Locate the cell with the specified text and output its [X, Y] center coordinate. 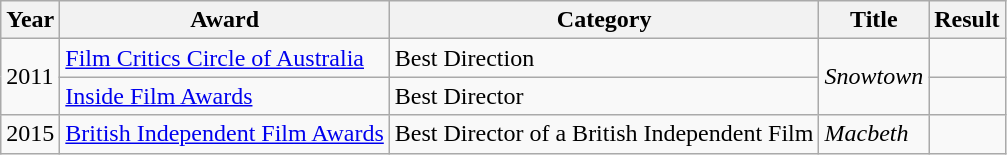
Best Director of a British Independent Film [604, 134]
2011 [30, 77]
Inside Film Awards [225, 96]
Macbeth [874, 134]
Best Director [604, 96]
Year [30, 20]
Best Direction [604, 58]
Result [967, 20]
British Independent Film Awards [225, 134]
2015 [30, 134]
Award [225, 20]
Category [604, 20]
Title [874, 20]
Film Critics Circle of Australia [225, 58]
Snowtown [874, 77]
